Provide the [x, y] coordinate of the cell's center where the given text is located.  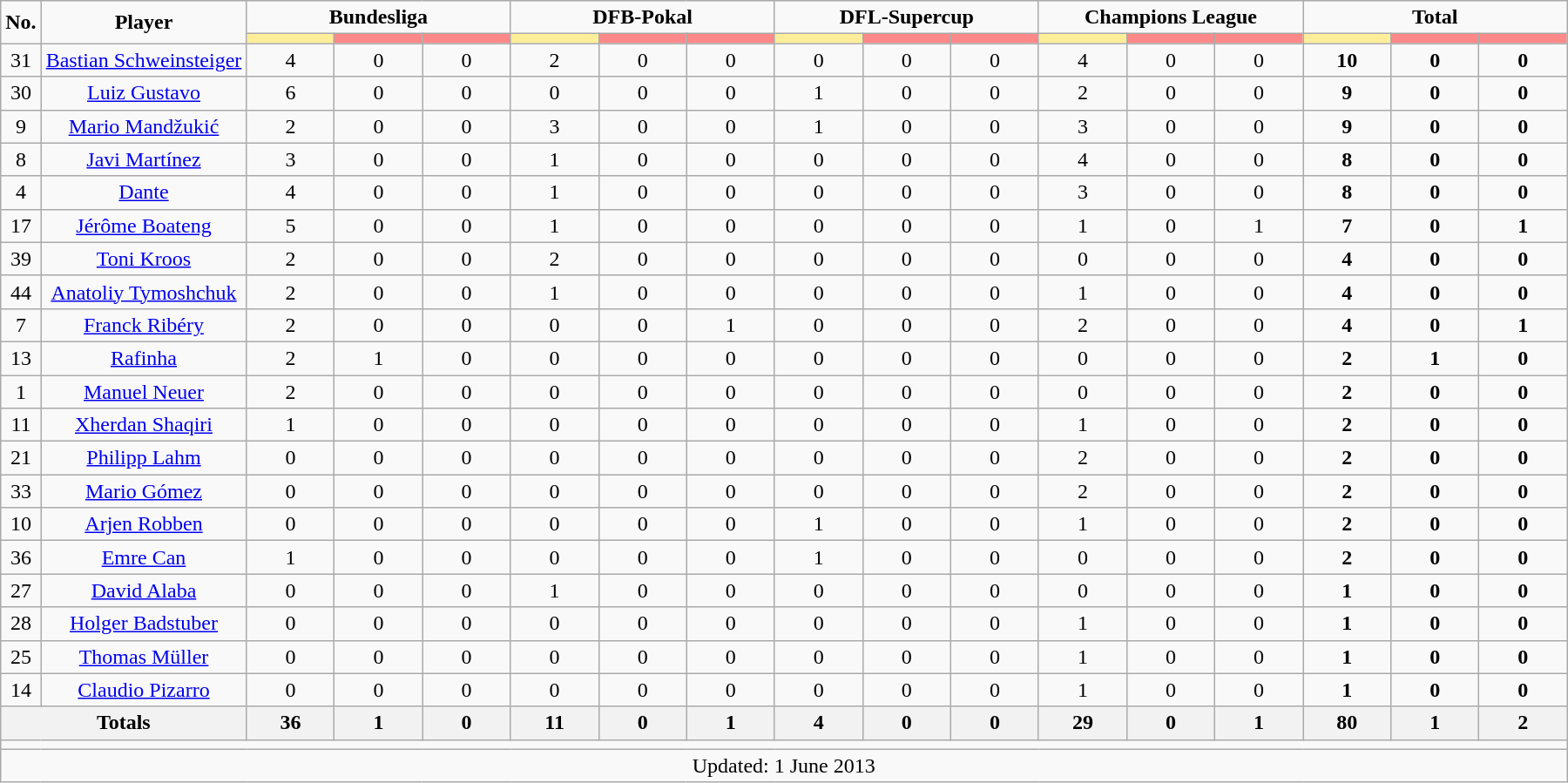
Manuel Neuer [144, 391]
Luiz Gustavo [144, 93]
80 [1347, 723]
Franck Ribéry [144, 325]
44 [21, 292]
Mario Gómez [144, 491]
39 [21, 259]
33 [21, 491]
Philipp Lahm [144, 458]
29 [1082, 723]
Toni Kroos [144, 259]
Emre Can [144, 557]
Claudio Pizarro [144, 690]
Jérôme Boateng [144, 226]
Arjen Robben [144, 524]
28 [21, 624]
Anatoliy Tymoshchuk [144, 292]
14 [21, 690]
Mario Mandžukić [144, 126]
Champions League [1171, 17]
Player [144, 23]
Javi Martínez [144, 159]
No. [21, 23]
21 [21, 458]
25 [21, 657]
Rafinha [144, 358]
17 [21, 226]
Bastian Schweinsteiger [144, 60]
Thomas Müller [144, 657]
DFB-Pokal [643, 17]
David Alaba [144, 591]
31 [21, 60]
27 [21, 591]
5 [291, 226]
Total [1436, 17]
Xherdan Shaqiri [144, 425]
Dante [144, 192]
30 [21, 93]
Bundesliga [378, 17]
Holger Badstuber [144, 624]
13 [21, 358]
Updated: 1 June 2013 [784, 766]
DFL-Supercup [906, 17]
Totals [124, 723]
6 [291, 93]
